Output the (X, Y) coordinate of the center of the cell containing the given text.  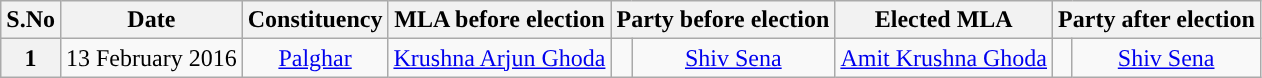
MLA before election (500, 20)
Amit Krushna Ghoda (944, 58)
Party after election (1157, 20)
Palghar (315, 58)
S.No (31, 20)
13 February 2016 (151, 58)
Date (151, 20)
Constituency (315, 20)
Elected MLA (944, 20)
1 (31, 58)
Party before election (723, 20)
Krushna Arjun Ghoda (500, 58)
